Determine the (X, Y) coordinate at the center of the cell enclosing the given text.  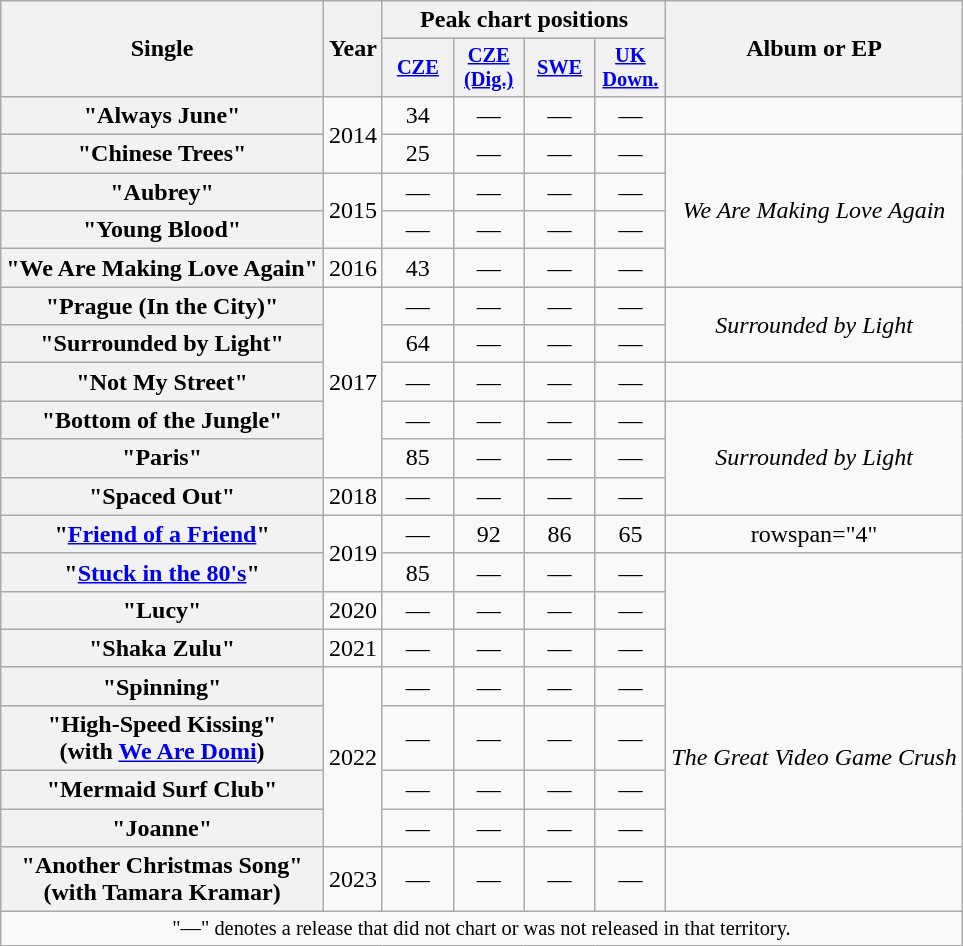
"Always June" (162, 115)
"Young Blood" (162, 230)
2018 (352, 496)
65 (630, 534)
2020 (352, 610)
"Not My Street" (162, 382)
"Mermaid Surf Club" (162, 790)
"Stuck in the 80's" (162, 572)
"Bottom of the Jungle" (162, 420)
34 (418, 115)
CZE (Dig.) (488, 68)
2017 (352, 382)
Year (352, 49)
"We Are Making Love Again" (162, 268)
2019 (352, 553)
"Joanne" (162, 828)
2015 (352, 211)
2022 (352, 756)
Album or EP (814, 49)
CZE (418, 68)
"High-Speed Kissing"(with We Are Domi) (162, 738)
25 (418, 154)
43 (418, 268)
"Spinning" (162, 686)
"Another Christmas Song"(with Tamara Kramar) (162, 880)
2016 (352, 268)
2021 (352, 648)
"—" denotes a release that did not chart or was not released in that territory. (482, 929)
SWE (560, 68)
86 (560, 534)
"Aubrey" (162, 192)
"Surrounded by Light" (162, 344)
64 (418, 344)
"Friend of a Friend" (162, 534)
92 (488, 534)
"Paris" (162, 458)
2023 (352, 880)
The Great Video Game Crush (814, 756)
"Prague (In the City)" (162, 306)
"Chinese Trees" (162, 154)
"Shaka Zulu" (162, 648)
2014 (352, 134)
UKDown. (630, 68)
Single (162, 49)
Peak chart positions (524, 20)
"Lucy" (162, 610)
rowspan="4" (814, 534)
"Spaced Out" (162, 496)
We Are Making Love Again (814, 211)
